Extract the (X, Y) coordinate from the center of the cell holding the provided text.  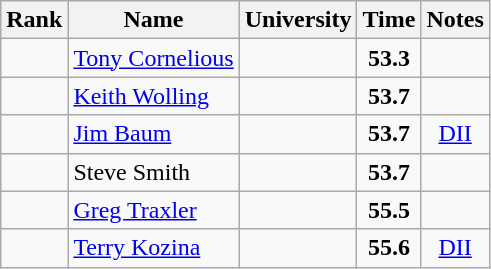
55.5 (389, 210)
55.6 (389, 248)
Steve Smith (154, 172)
University (298, 20)
Tony Cornelious (154, 58)
Terry Kozina (154, 248)
53.3 (389, 58)
Greg Traxler (154, 210)
Time (389, 20)
Notes (455, 20)
Rank (34, 20)
Name (154, 20)
Keith Wolling (154, 96)
Jim Baum (154, 134)
